Provide the (x, y) coordinate of the cell's center where the given text is located.  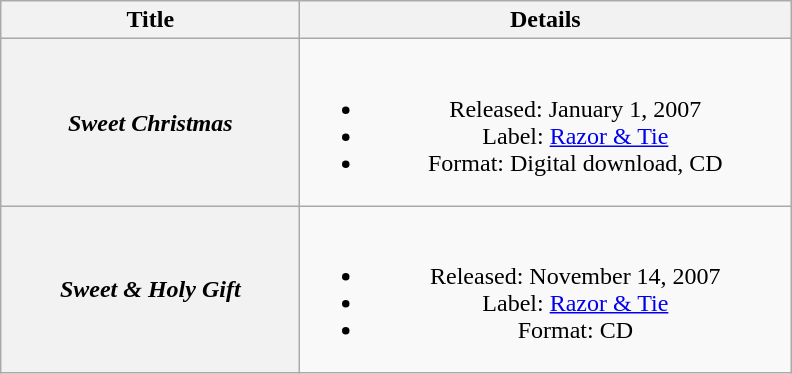
Sweet & Holy Gift (150, 290)
Sweet Christmas (150, 122)
Released: November 14, 2007Label: Razor & TieFormat: CD (546, 290)
Title (150, 20)
Released: January 1, 2007Label: Razor & TieFormat: Digital download, CD (546, 122)
Details (546, 20)
